Search for the cell housing the specified text and yield its (X, Y) center coordinate. 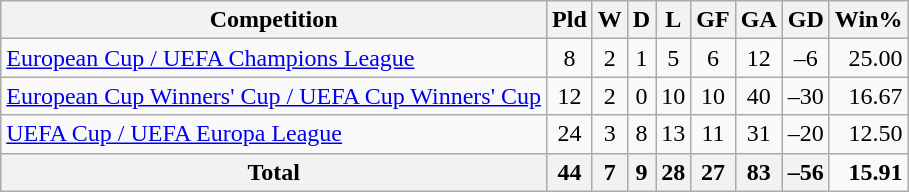
European Cup / UEFA Champions League (274, 58)
GF (713, 20)
44 (570, 172)
Total (274, 172)
1 (641, 58)
83 (758, 172)
Pld (570, 20)
GD (806, 20)
31 (758, 134)
15.91 (868, 172)
UEFA Cup / UEFA Europa League (274, 134)
13 (674, 134)
–30 (806, 96)
5 (674, 58)
40 (758, 96)
GA (758, 20)
11 (713, 134)
3 (610, 134)
Win% (868, 20)
16.67 (868, 96)
Competition (274, 20)
0 (641, 96)
L (674, 20)
25.00 (868, 58)
W (610, 20)
9 (641, 172)
D (641, 20)
28 (674, 172)
12.50 (868, 134)
7 (610, 172)
6 (713, 58)
European Cup Winners' Cup / UEFA Cup Winners' Cup (274, 96)
27 (713, 172)
–20 (806, 134)
–6 (806, 58)
–56 (806, 172)
24 (570, 134)
